Provide the [X, Y] coordinate of the cell's center where the given text is located.  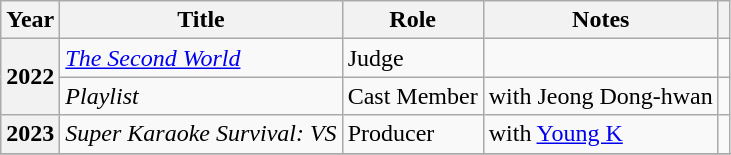
2022 [30, 77]
Notes [600, 20]
Super Karaoke Survival: VS [201, 134]
Title [201, 20]
Playlist [201, 96]
The Second World [201, 58]
Year [30, 20]
Producer [412, 134]
Role [412, 20]
Cast Member [412, 96]
Judge [412, 58]
2023 [30, 134]
with Young K [600, 134]
with Jeong Dong-hwan [600, 96]
